Determine the (x, y) coordinate at the center of the cell enclosing the given text.  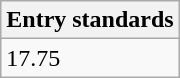
Entry standards (90, 20)
17.75 (90, 58)
